Search for the cell housing the specified text and yield its [x, y] center coordinate. 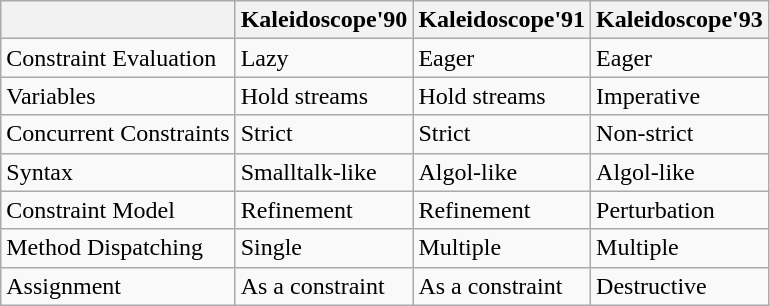
Variables [118, 96]
Constraint Model [118, 210]
Smalltalk-like [324, 172]
Syntax [118, 172]
Destructive [680, 286]
Kaleidoscope'93 [680, 20]
Single [324, 248]
Kaleidoscope'90 [324, 20]
Imperative [680, 96]
Concurrent Constraints [118, 134]
Perturbation [680, 210]
Lazy [324, 58]
Constraint Evaluation [118, 58]
Non-strict [680, 134]
Method Dispatching [118, 248]
Assignment [118, 286]
Kaleidoscope'91 [502, 20]
